Return the (X, Y) coordinate for the center point of the cell that contains the specified text.  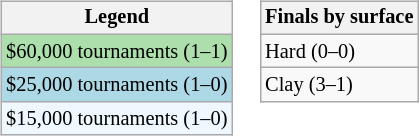
$25,000 tournaments (1–0) (116, 85)
Legend (116, 18)
$15,000 tournaments (1–0) (116, 119)
Finals by surface (339, 18)
Hard (0–0) (339, 51)
$60,000 tournaments (1–1) (116, 51)
Clay (3–1) (339, 85)
